Extract the [x, y] coordinate from the center of the cell holding the provided text.  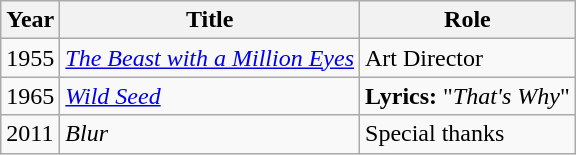
2011 [30, 134]
Wild Seed [210, 96]
Special thanks [468, 134]
Lyrics: "That's Why" [468, 96]
Year [30, 20]
Blur [210, 134]
The Beast with a Million Eyes [210, 58]
Title [210, 20]
1965 [30, 96]
Art Director [468, 58]
Role [468, 20]
1955 [30, 58]
